Return (X, Y) of the center of cell containing provided text 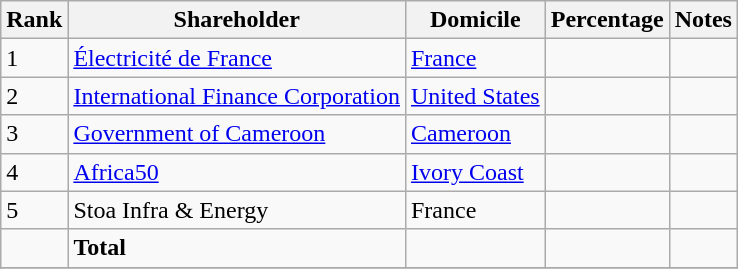
1 (34, 58)
Shareholder (237, 20)
International Finance Corporation (237, 96)
Government of Cameroon (237, 134)
Ivory Coast (475, 172)
Notes (703, 20)
Africa50 (237, 172)
Domicile (475, 20)
Électricité de France (237, 58)
4 (34, 172)
Rank (34, 20)
Cameroon (475, 134)
Total (237, 248)
Stoa Infra & Energy (237, 210)
United States (475, 96)
3 (34, 134)
5 (34, 210)
2 (34, 96)
Percentage (607, 20)
